Scan for the cell matching the given text and deliver its [x, y] coordinate at center. 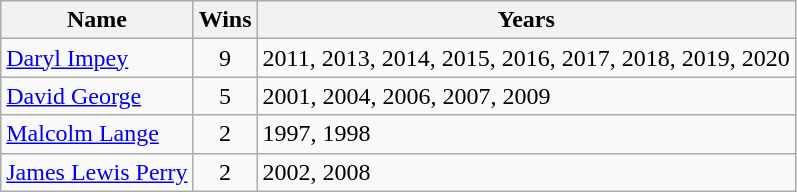
Wins [225, 20]
Daryl Impey [97, 58]
2001, 2004, 2006, 2007, 2009 [526, 96]
2011, 2013, 2014, 2015, 2016, 2017, 2018, 2019, 2020 [526, 58]
James Lewis Perry [97, 172]
9 [225, 58]
5 [225, 96]
Years [526, 20]
David George [97, 96]
Malcolm Lange [97, 134]
2002, 2008 [526, 172]
Name [97, 20]
1997, 1998 [526, 134]
